Return the (X, Y) coordinate for the center point of the cell that contains the specified text.  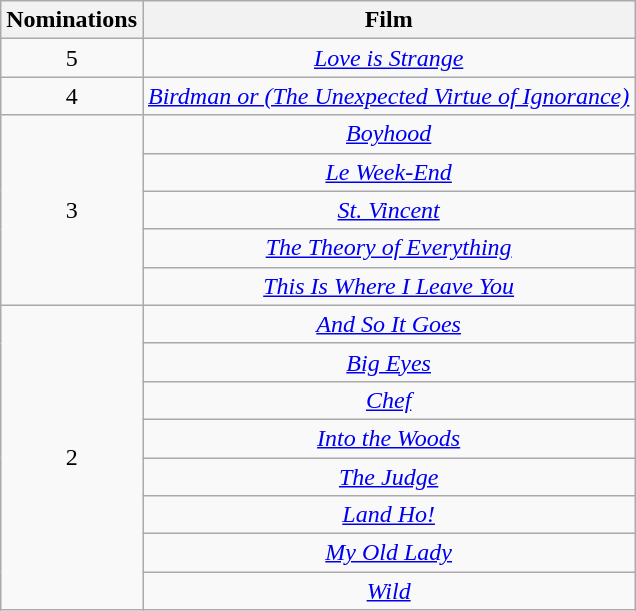
3 (72, 210)
5 (72, 58)
2 (72, 457)
Le Week-End (388, 172)
St. Vincent (388, 210)
4 (72, 96)
The Judge (388, 477)
Birdman or (The Unexpected Virtue of Ignorance) (388, 96)
Chef (388, 400)
Nominations (72, 20)
Love is Strange (388, 58)
The Theory of Everything (388, 248)
Big Eyes (388, 362)
Film (388, 20)
Into the Woods (388, 438)
This Is Where I Leave You (388, 286)
My Old Lady (388, 553)
And So It Goes (388, 324)
Boyhood (388, 134)
Land Ho! (388, 515)
Wild (388, 591)
